Identify which cell holds the provided text, then report its [x, y] central coordinate. 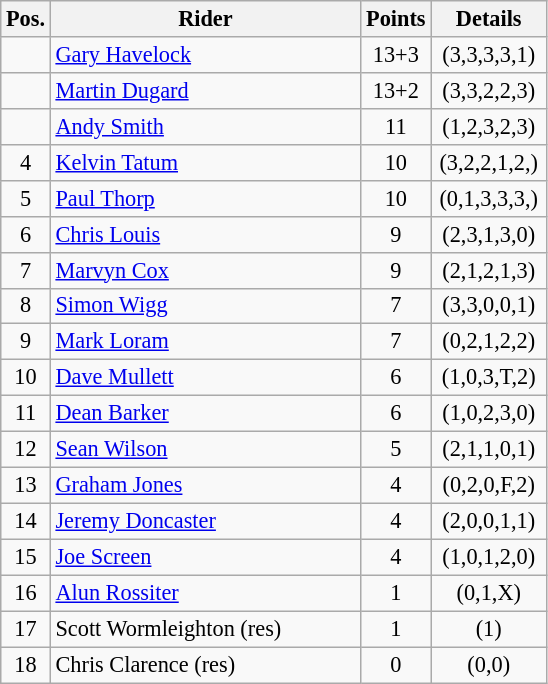
(0,1,X) [488, 593]
Jeremy Doncaster [205, 521]
Chris Louis [205, 234]
15 [26, 557]
(1,0,3,T,2) [488, 378]
(2,1,2,1,3) [488, 270]
(1) [488, 629]
(0,0) [488, 665]
Scott Wormleighton (res) [205, 629]
8 [26, 306]
(0,1,3,3,3,) [488, 198]
Marvyn Cox [205, 270]
Martin Dugard [205, 90]
(3,3,3,3,1) [488, 55]
12 [26, 450]
14 [26, 521]
(1,2,3,2,3) [488, 126]
Simon Wigg [205, 306]
13+2 [396, 90]
13 [26, 485]
0 [396, 665]
Sean Wilson [205, 450]
Mark Loram [205, 342]
Kelvin Tatum [205, 162]
(2,3,1,3,0) [488, 234]
Dave Mullett [205, 378]
Details [488, 19]
(1,0,1,2,0) [488, 557]
Chris Clarence (res) [205, 665]
16 [26, 593]
Paul Thorp [205, 198]
(0,2,1,2,2) [488, 342]
(3,3,0,0,1) [488, 306]
(1,0,2,3,0) [488, 414]
Dean Barker [205, 414]
Points [396, 19]
(2,0,0,1,1) [488, 521]
13+3 [396, 55]
17 [26, 629]
Joe Screen [205, 557]
Graham Jones [205, 485]
(0,2,0,F,2) [488, 485]
Pos. [26, 19]
(2,1,1,0,1) [488, 450]
(3,2,2,1,2,) [488, 162]
Andy Smith [205, 126]
(3,3,2,2,3) [488, 90]
Alun Rossiter [205, 593]
18 [26, 665]
Gary Havelock [205, 55]
Rider [205, 19]
